Pinpoint the cell where the given text exists, returning its (X, Y) midpoint coordinate. 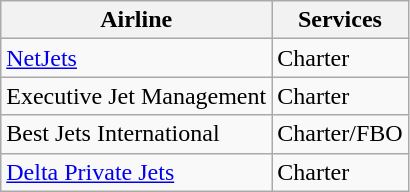
Charter/FBO (340, 134)
Services (340, 20)
Best Jets International (136, 134)
Delta Private Jets (136, 172)
Executive Jet Management (136, 96)
NetJets (136, 58)
Airline (136, 20)
